Find where the given text appears and provide that cell's center as (X, Y) coordinate. 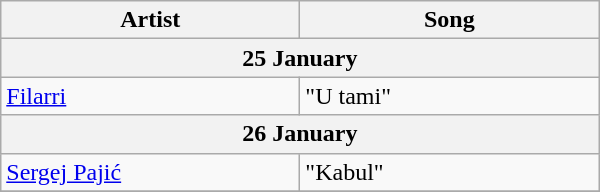
25 January (300, 58)
"Kabul" (450, 172)
26 January (300, 134)
Filarri (150, 96)
"U tami" (450, 96)
Sergej Pajić (150, 172)
Song (450, 20)
Artist (150, 20)
